Extract the (X, Y) coordinate from the center of the cell holding the provided text.  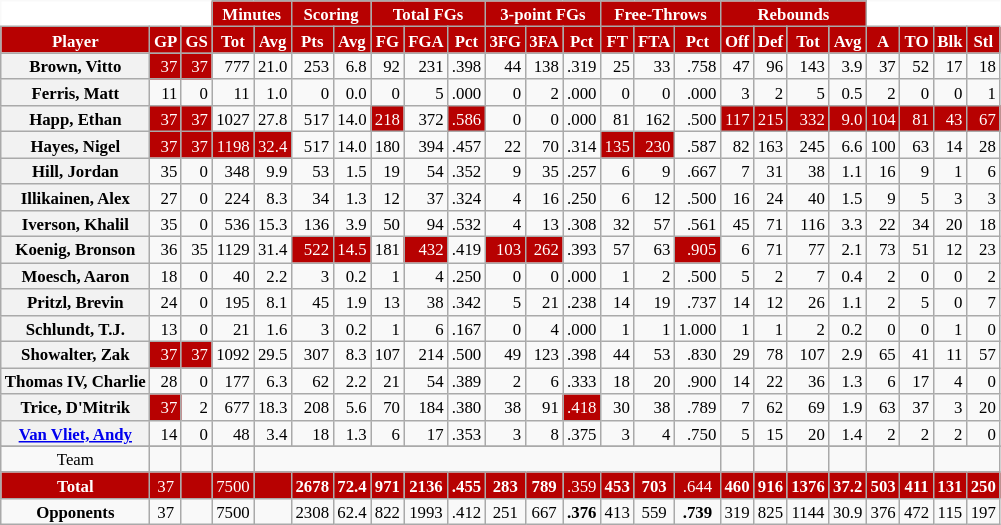
Iverson, Khalil (76, 224)
Happ, Ethan (76, 119)
.319 (582, 66)
1993 (426, 512)
30.9 (848, 512)
Schlundt, T.J. (76, 328)
Hayes, Nigel (76, 145)
72.4 (352, 486)
1092 (233, 355)
677 (233, 407)
104 (882, 119)
27 (166, 197)
667 (544, 512)
472 (916, 512)
332 (808, 119)
3.3 (848, 224)
.418 (582, 407)
Opponents (76, 512)
307 (312, 355)
916 (770, 486)
.353 (467, 433)
.758 (697, 66)
.167 (467, 328)
3-point FGs (542, 14)
0.4 (848, 276)
67 (984, 119)
348 (233, 171)
Brown, Vitto (76, 66)
131 (950, 486)
.419 (467, 250)
69 (808, 407)
.324 (467, 197)
250 (984, 486)
822 (388, 512)
FGA (426, 40)
3FA (544, 40)
.905 (697, 250)
.308 (582, 224)
65 (882, 355)
52 (916, 66)
5.6 (352, 407)
50 (388, 224)
94 (426, 224)
96 (770, 66)
.737 (697, 302)
432 (426, 250)
1376 (808, 486)
47 (736, 66)
.314 (582, 145)
460 (736, 486)
15 (770, 433)
703 (654, 486)
181 (388, 250)
32 (618, 224)
.667 (697, 171)
.900 (697, 381)
FTA (654, 40)
73 (882, 250)
2678 (312, 486)
.587 (697, 145)
Scoring (330, 14)
.352 (467, 171)
Moesch, Aaron (76, 276)
Ferris, Matt (76, 93)
184 (426, 407)
135 (618, 145)
.380 (467, 407)
31.4 (273, 250)
.739 (697, 512)
29.5 (273, 355)
1.6 (273, 328)
3.4 (273, 433)
.457 (467, 145)
32.4 (273, 145)
Van Vliet, Andy (76, 433)
3FG (505, 40)
23 (984, 250)
116 (808, 224)
91 (544, 407)
559 (654, 512)
1.4 (848, 433)
TO (916, 40)
29 (736, 355)
2.9 (848, 355)
FG (388, 40)
37.2 (848, 486)
1129 (233, 250)
Illikainen, Alex (76, 197)
27.8 (273, 119)
.586 (467, 119)
21.0 (273, 66)
180 (388, 145)
49 (505, 355)
230 (654, 145)
.644 (697, 486)
.375 (582, 433)
100 (882, 145)
319 (736, 512)
Hill, Jordan (76, 171)
Off (736, 40)
77 (808, 250)
1.0 (273, 93)
.393 (582, 250)
48 (233, 433)
197 (984, 512)
Pritzl, Brevin (76, 302)
376 (882, 512)
Showalter, Zak (76, 355)
162 (654, 119)
411 (916, 486)
6.3 (273, 381)
218 (388, 119)
.412 (467, 512)
123 (544, 355)
Thomas IV, Charlie (76, 381)
208 (312, 407)
825 (770, 512)
.389 (467, 381)
251 (505, 512)
195 (233, 302)
2136 (426, 486)
231 (426, 66)
Koenig, Bronson (76, 250)
.342 (467, 302)
Pts (312, 40)
2.1 (848, 250)
33 (654, 66)
Rebounds (793, 14)
536 (233, 224)
.359 (582, 486)
41 (916, 355)
214 (426, 355)
453 (618, 486)
503 (882, 486)
.750 (697, 433)
8 (544, 433)
82 (736, 145)
FT (618, 40)
26 (808, 302)
372 (426, 119)
1144 (808, 512)
.830 (697, 355)
283 (505, 486)
Stl (984, 40)
971 (388, 486)
163 (770, 145)
Def (770, 40)
30 (618, 407)
.238 (582, 302)
6.8 (352, 66)
1.000 (697, 328)
.561 (697, 224)
9.9 (273, 171)
9.0 (848, 119)
25 (618, 66)
245 (808, 145)
522 (312, 250)
15.3 (273, 224)
Minutes (252, 14)
215 (770, 119)
GS (196, 40)
62.4 (352, 512)
2308 (312, 512)
177 (233, 381)
.376 (582, 512)
.455 (467, 486)
Trice, D'Mitrik (76, 407)
GP (166, 40)
14.5 (352, 250)
78 (770, 355)
Player (76, 40)
51 (916, 250)
136 (312, 224)
1027 (233, 119)
Total FGs (428, 14)
.789 (697, 407)
8.1 (273, 302)
18.3 (273, 407)
789 (544, 486)
.257 (582, 171)
6.6 (848, 145)
31 (770, 171)
253 (312, 66)
138 (544, 66)
Free-Throws (661, 14)
117 (736, 119)
394 (426, 145)
.532 (467, 224)
143 (808, 66)
Team (76, 459)
413 (618, 512)
115 (950, 512)
103 (505, 250)
0.5 (848, 93)
Blk (950, 40)
0.0 (352, 93)
Total (76, 486)
224 (233, 197)
43 (950, 119)
1198 (233, 145)
777 (233, 66)
A (882, 40)
92 (388, 66)
262 (544, 250)
.333 (582, 381)
